Locate the cell with the specified text and output its [x, y] center coordinate. 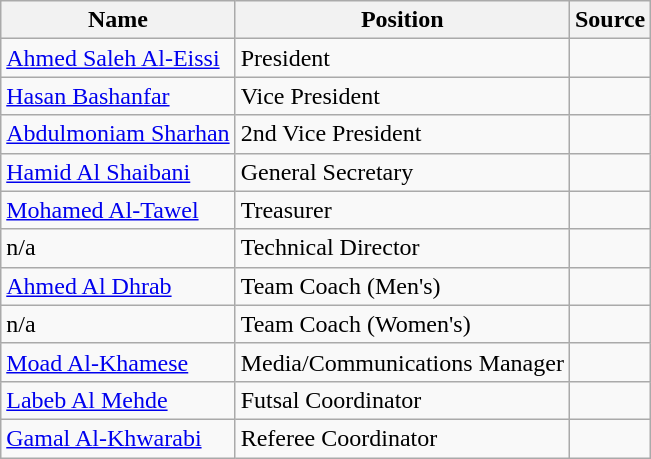
Hasan Bashanfar [118, 96]
Moad Al-Khamese [118, 362]
Treasurer [402, 210]
Futsal Coordinator [402, 400]
Name [118, 20]
Technical Director [402, 248]
Labeb Al Mehde [118, 400]
Ahmed Saleh Al-Eissi [118, 58]
2nd Vice President [402, 134]
Team Coach (Women's) [402, 324]
Hamid Al Shaibani [118, 172]
Vice President [402, 96]
Position [402, 20]
General Secretary [402, 172]
Team Coach (Men's) [402, 286]
Abdulmoniam Sharhan [118, 134]
President [402, 58]
Media/Communications Manager [402, 362]
Source [610, 20]
Referee Coordinator [402, 438]
Gamal Al-Khwarabi [118, 438]
Ahmed Al Dhrab [118, 286]
Mohamed Al-Tawel [118, 210]
